Return the (X, Y) coordinate for the center point of the cell that contains the specified text.  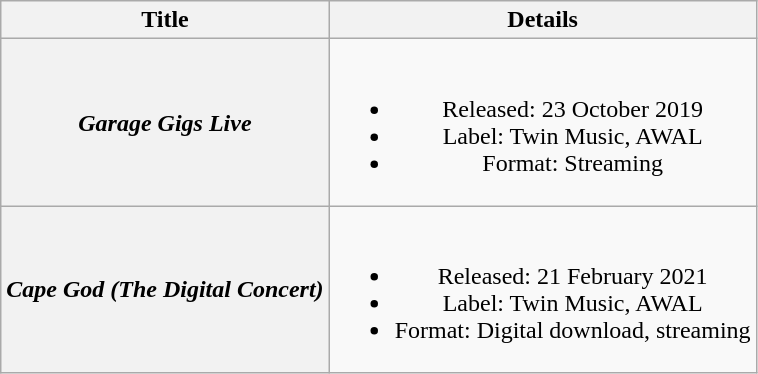
Details (542, 20)
Title (165, 20)
Released: 21 February 2021Label: Twin Music, AWALFormat: Digital download, streaming (542, 290)
Cape God (The Digital Concert) (165, 290)
Released: 23 October 2019Label: Twin Music, AWALFormat: Streaming (542, 122)
Garage Gigs Live (165, 122)
